Detect which cell encompasses the target text, then output its [x, y] center coordinate. 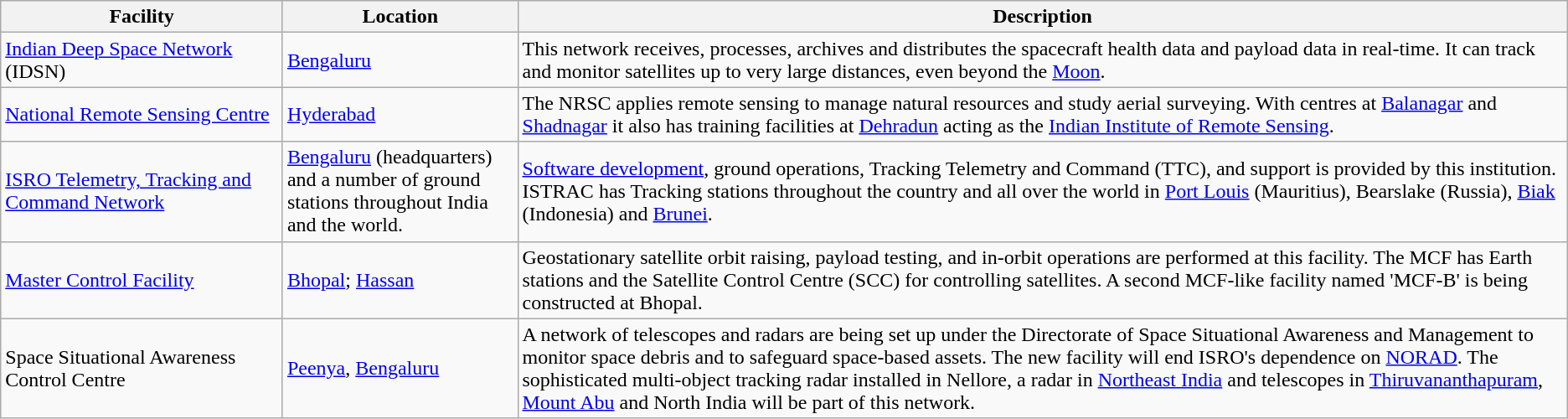
Facility [142, 17]
Bengaluru (headquarters) and a number of ground stations throughout India and the world. [400, 191]
Bengaluru [400, 60]
Hyderabad [400, 114]
Bhopal; Hassan [400, 280]
Indian Deep Space Network (IDSN) [142, 60]
National Remote Sensing Centre [142, 114]
Description [1042, 17]
Peenya, Bengaluru [400, 369]
Location [400, 17]
Master Control Facility [142, 280]
ISRO Telemetry, Tracking and Command Network [142, 191]
Space Situational Awareness Control Centre [142, 369]
